Output the (X, Y) coordinate of the center of the cell containing the given text.  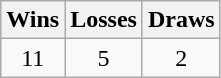
Draws (181, 20)
Wins (33, 20)
5 (104, 58)
Losses (104, 20)
11 (33, 58)
2 (181, 58)
